Identify which cell holds the provided text, then report its (x, y) central coordinate. 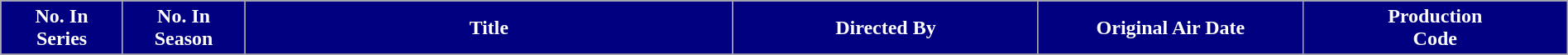
Original Air Date (1170, 28)
No. InSeason (184, 28)
No. InSeries (62, 28)
ProductionCode (1435, 28)
Directed By (885, 28)
Title (489, 28)
